Return the [X, Y] coordinate for the center point of the cell that contains the specified text.  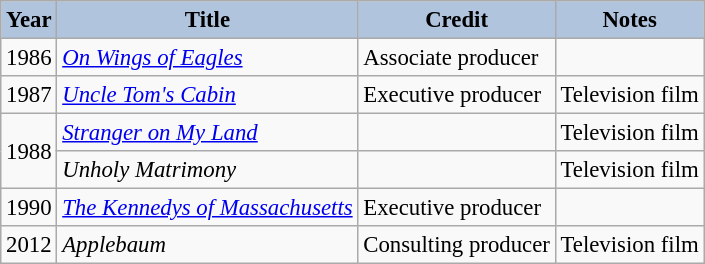
2012 [29, 245]
On Wings of Eagles [208, 58]
Stranger on My Land [208, 133]
Consulting producer [456, 245]
Credit [456, 20]
1986 [29, 58]
Year [29, 20]
1990 [29, 208]
The Kennedys of Massachusetts [208, 208]
Associate producer [456, 58]
1987 [29, 95]
Applebaum [208, 245]
1988 [29, 152]
Unholy Matrimony [208, 170]
Uncle Tom's Cabin [208, 95]
Notes [630, 20]
Title [208, 20]
